Find where the given text appears and provide that cell's center as (X, Y) coordinate. 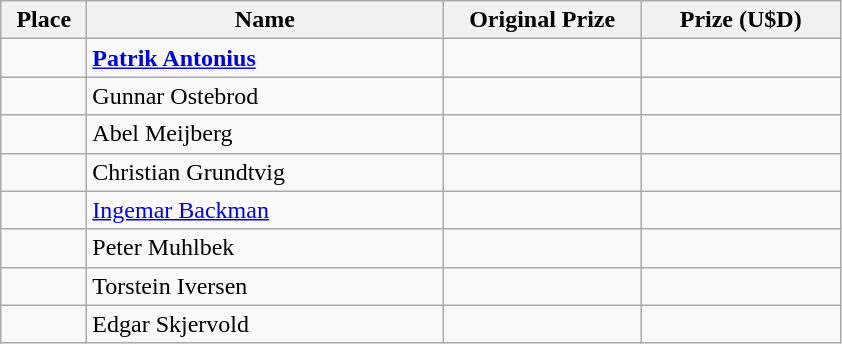
Prize (U$D) (740, 20)
Place (44, 20)
Patrik Antonius (265, 58)
Gunnar Ostebrod (265, 96)
Christian Grundtvig (265, 172)
Ingemar Backman (265, 210)
Peter Muhlbek (265, 248)
Torstein Iversen (265, 286)
Original Prize (542, 20)
Edgar Skjervold (265, 324)
Abel Meijberg (265, 134)
Name (265, 20)
